Pinpoint the cell where the given text exists, returning its (X, Y) midpoint coordinate. 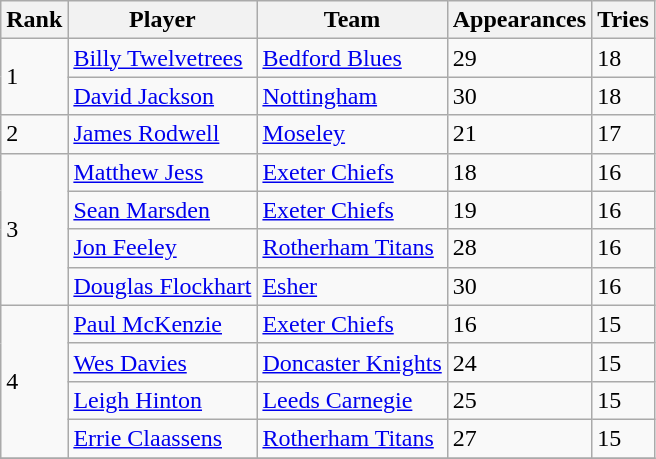
25 (519, 400)
28 (519, 248)
Wes Davies (162, 362)
21 (519, 134)
Paul McKenzie (162, 324)
19 (519, 210)
Esher (352, 286)
3 (34, 229)
Tries (624, 20)
Billy Twelvetrees (162, 58)
James Rodwell (162, 134)
Doncaster Knights (352, 362)
Leigh Hinton (162, 400)
Sean Marsden (162, 210)
Appearances (519, 20)
24 (519, 362)
David Jackson (162, 96)
Rank (34, 20)
Team (352, 20)
Player (162, 20)
Jon Feeley (162, 248)
29 (519, 58)
Moseley (352, 134)
Bedford Blues (352, 58)
4 (34, 381)
1 (34, 77)
2 (34, 134)
Leeds Carnegie (352, 400)
Nottingham (352, 96)
27 (519, 438)
Matthew Jess (162, 172)
17 (624, 134)
Douglas Flockhart (162, 286)
Errie Claassens (162, 438)
